Pinpoint the cell where the given text exists, returning its [X, Y] midpoint coordinate. 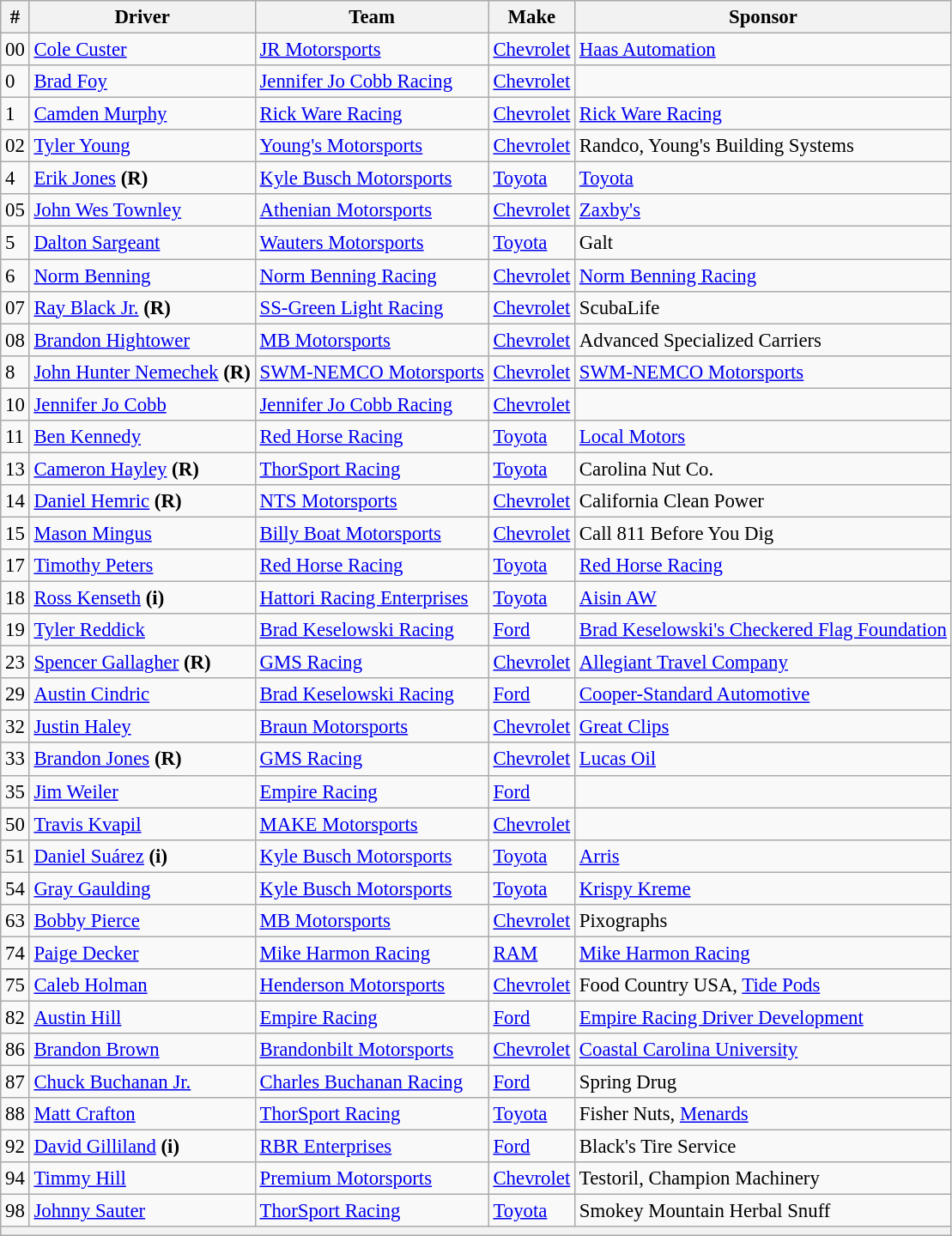
Charles Buchanan Racing [372, 1082]
Hattori Racing Enterprises [372, 598]
Cooper-Standard Automotive [764, 694]
Sponsor [764, 17]
John Hunter Nemechek (R) [142, 372]
RBR Enterprises [372, 1147]
23 [15, 663]
Brad Keselowski's Checkered Flag Foundation [764, 630]
Chuck Buchanan Jr. [142, 1082]
35 [15, 791]
Gray Gaulding [142, 888]
NTS Motorsports [372, 501]
Zaxby's [764, 210]
Jennifer Jo Cobb [142, 404]
Austin Hill [142, 1017]
Athenian Motorsports [372, 210]
92 [15, 1147]
98 [15, 1211]
Advanced Specialized Carriers [764, 340]
Call 811 Before You Dig [764, 533]
Coastal Carolina University [764, 1050]
Young's Motorsports [372, 146]
Ray Black Jr. (R) [142, 307]
Allegiant Travel Company [764, 663]
Ben Kennedy [142, 437]
Brandon Jones (R) [142, 760]
Local Motors [764, 437]
14 [15, 501]
Brandon Hightower [142, 340]
82 [15, 1017]
33 [15, 760]
Mason Mingus [142, 533]
California Clean Power [764, 501]
Paige Decker [142, 953]
Henderson Motorsports [372, 985]
Brandon Brown [142, 1050]
Matt Crafton [142, 1114]
18 [15, 598]
11 [15, 437]
Haas Automation [764, 50]
54 [15, 888]
32 [15, 727]
63 [15, 921]
Team [372, 17]
Erik Jones (R) [142, 179]
Black's Tire Service [764, 1147]
5 [15, 243]
Pixographs [764, 921]
John Wes Townley [142, 210]
4 [15, 179]
RAM [531, 953]
02 [15, 146]
Billy Boat Motorsports [372, 533]
Daniel Suárez (i) [142, 856]
75 [15, 985]
Carolina Nut Co. [764, 469]
05 [15, 210]
10 [15, 404]
Cameron Hayley (R) [142, 469]
Tyler Young [142, 146]
Spring Drug [764, 1082]
50 [15, 824]
Driver [142, 17]
19 [15, 630]
87 [15, 1082]
Wauters Motorsports [372, 243]
Premium Motorsports [372, 1178]
8 [15, 372]
Tyler Reddick [142, 630]
Lucas Oil [764, 760]
Testoril, Champion Machinery [764, 1178]
Timothy Peters [142, 566]
Empire Racing Driver Development [764, 1017]
17 [15, 566]
Make [531, 17]
Ross Kenseth (i) [142, 598]
88 [15, 1114]
74 [15, 953]
Braun Motorsports [372, 727]
Cole Custer [142, 50]
94 [15, 1178]
Travis Kvapil [142, 824]
Great Clips [764, 727]
Arris [764, 856]
Brad Foy [142, 82]
6 [15, 276]
00 [15, 50]
86 [15, 1050]
Spencer Gallagher (R) [142, 663]
Caleb Holman [142, 985]
Smokey Mountain Herbal Snuff [764, 1211]
Norm Benning [142, 276]
29 [15, 694]
David Gilliland (i) [142, 1147]
Austin Cindric [142, 694]
Daniel Hemric (R) [142, 501]
Krispy Kreme [764, 888]
Bobby Pierce [142, 921]
51 [15, 856]
ScubaLife [764, 307]
Dalton Sargeant [142, 243]
Food Country USA, Tide Pods [764, 985]
07 [15, 307]
Justin Haley [142, 727]
Johnny Sauter [142, 1211]
SS-Green Light Racing [372, 307]
13 [15, 469]
15 [15, 533]
MAKE Motorsports [372, 824]
# [15, 17]
Brandonbilt Motorsports [372, 1050]
0 [15, 82]
Camden Murphy [142, 114]
Jim Weiler [142, 791]
JR Motorsports [372, 50]
Timmy Hill [142, 1178]
Randco, Young's Building Systems [764, 146]
1 [15, 114]
Galt [764, 243]
Aisin AW [764, 598]
08 [15, 340]
Fisher Nuts, Menards [764, 1114]
